Provide the [x, y] coordinate of the cell's center where the given text is located.  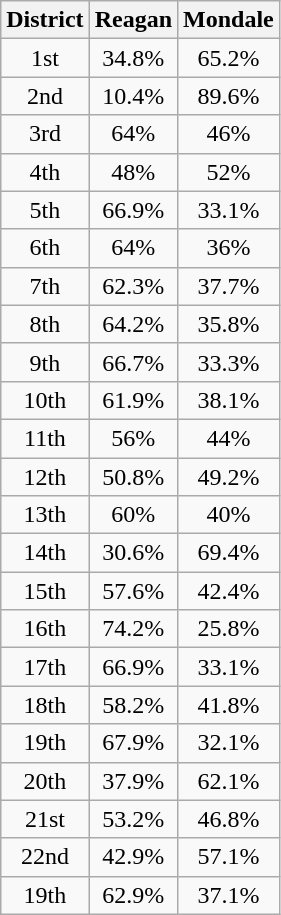
37.7% [229, 286]
53.2% [133, 819]
17th [45, 667]
61.9% [133, 400]
30.6% [133, 553]
41.8% [229, 705]
10.4% [133, 96]
64.2% [133, 324]
50.8% [133, 477]
66.7% [133, 362]
5th [45, 210]
37.1% [229, 895]
48% [133, 172]
67.9% [133, 743]
52% [229, 172]
62.3% [133, 286]
65.2% [229, 58]
46.8% [229, 819]
58.2% [133, 705]
46% [229, 134]
49.2% [229, 477]
22nd [45, 857]
74.2% [133, 629]
36% [229, 248]
57.1% [229, 857]
18th [45, 705]
7th [45, 286]
16th [45, 629]
4th [45, 172]
Reagan [133, 20]
62.1% [229, 781]
44% [229, 438]
40% [229, 515]
60% [133, 515]
32.1% [229, 743]
42.9% [133, 857]
57.6% [133, 591]
9th [45, 362]
33.3% [229, 362]
8th [45, 324]
1st [45, 58]
Mondale [229, 20]
42.4% [229, 591]
34.8% [133, 58]
38.1% [229, 400]
62.9% [133, 895]
37.9% [133, 781]
20th [45, 781]
3rd [45, 134]
25.8% [229, 629]
35.8% [229, 324]
21st [45, 819]
13th [45, 515]
15th [45, 591]
69.4% [229, 553]
District [45, 20]
10th [45, 400]
2nd [45, 96]
14th [45, 553]
56% [133, 438]
89.6% [229, 96]
12th [45, 477]
11th [45, 438]
6th [45, 248]
